From the cell containing the given text, extract its center point as [x, y] coordinate. 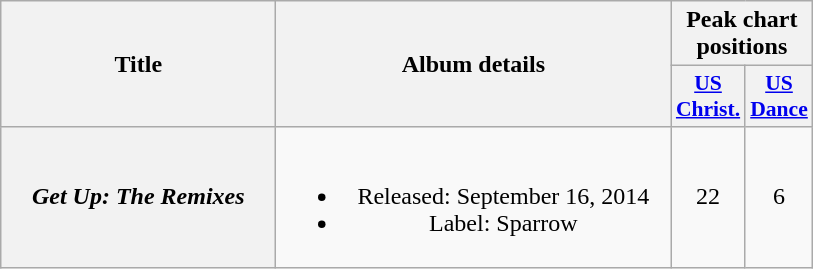
USChrist. [708, 96]
USDance [779, 96]
Peak chart positions [742, 34]
Title [138, 64]
Released: September 16, 2014Label: Sparrow [474, 197]
Get Up: The Remixes [138, 197]
6 [779, 197]
Album details [474, 64]
22 [708, 197]
